Provide the (X, Y) coordinate of the cell's center where the given text is located.  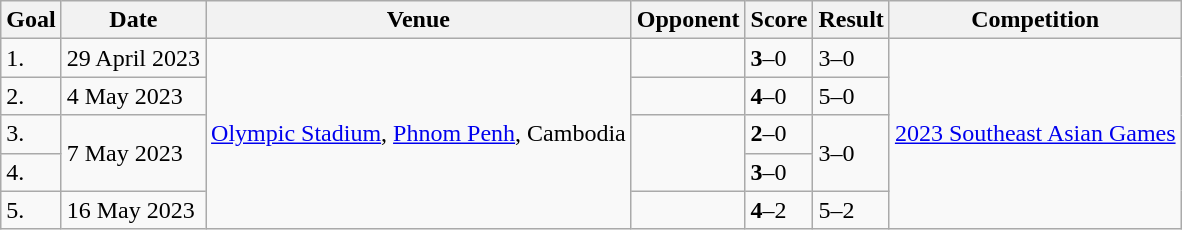
2023 Southeast Asian Games (1035, 134)
2. (31, 96)
1. (31, 58)
Olympic Stadium, Phnom Penh, Cambodia (419, 134)
Result (851, 20)
Date (133, 20)
Opponent (688, 20)
Competition (1035, 20)
5–2 (851, 210)
16 May 2023 (133, 210)
5. (31, 210)
7 May 2023 (133, 153)
4. (31, 172)
4–2 (779, 210)
2–0 (779, 134)
4–0 (779, 96)
Score (779, 20)
4 May 2023 (133, 96)
3. (31, 134)
Goal (31, 20)
5–0 (851, 96)
29 April 2023 (133, 58)
Venue (419, 20)
